Detect which cell encompasses the target text, then output its (X, Y) center coordinate. 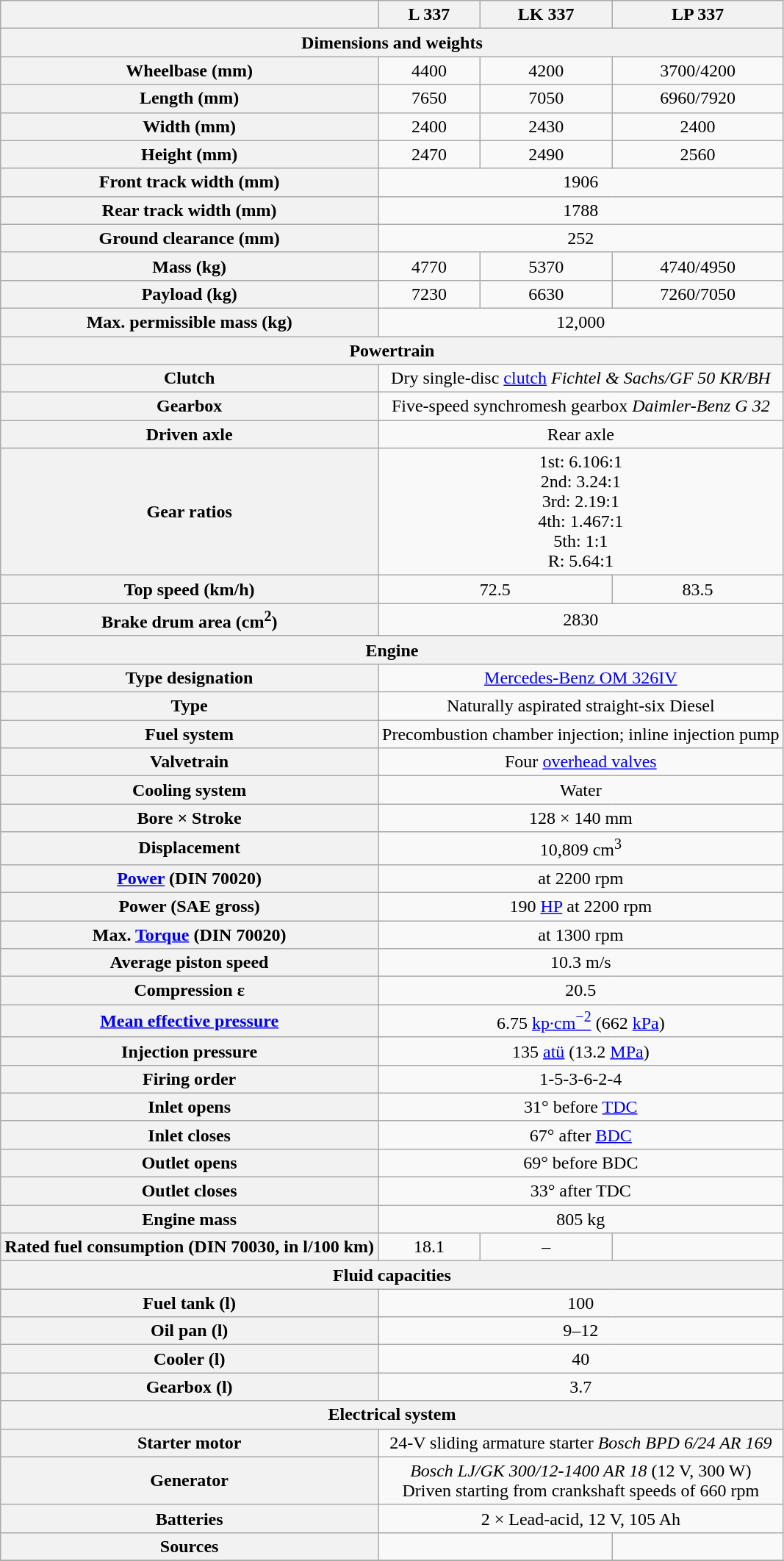
7230 (429, 294)
Sources (190, 1546)
Height (mm) (190, 154)
4200 (546, 71)
Batteries (190, 1518)
Precombustion chamber injection; inline injection pump (581, 734)
2830 (581, 620)
Engine mass (190, 1219)
Outlet opens (190, 1163)
7050 (546, 98)
Displacement (190, 848)
Length (mm) (190, 98)
Gearbox (190, 406)
Cooling system (190, 790)
Starter motor (190, 1443)
40 (581, 1359)
Width (mm) (190, 126)
10,809 cm3 (581, 848)
67° after BDC (581, 1135)
Five-speed synchromesh gearbox Daimler-Benz G 32 (581, 406)
Naturally aspirated straight-six Diesel (581, 706)
Four overhead valves (581, 762)
Electrical system (392, 1415)
Rated fuel consumption (DIN 70030, in l/100 km) (190, 1247)
3.7 (581, 1387)
Valvetrain (190, 762)
Gearbox (l) (190, 1387)
Type (190, 706)
Fuel system (190, 734)
4400 (429, 71)
– (546, 1247)
at 1300 rpm (581, 935)
Inlet opens (190, 1107)
Dry single-disc clutch Fichtel & Sachs/GF 50 KR/BH (581, 378)
Type designation (190, 678)
83.5 (698, 589)
2470 (429, 154)
Inlet closes (190, 1135)
Driven axle (190, 434)
Payload (kg) (190, 294)
Firing order (190, 1079)
69° before BDC (581, 1163)
Oil pan (l) (190, 1331)
Top speed (km/h) (190, 589)
805 kg (581, 1219)
2 × Lead-acid, 12 V, 105 Ah (581, 1518)
10.3 m/s (581, 963)
Cooler (l) (190, 1359)
5370 (546, 266)
Max. Torque (DIN 70020) (190, 935)
LP 337 (698, 15)
6630 (546, 294)
Brake drum area (cm2) (190, 620)
Gear ratios (190, 512)
18.1 (429, 1247)
Fuel tank (l) (190, 1303)
Injection pressure (190, 1051)
L 337 (429, 15)
3700/4200 (698, 71)
1906 (581, 182)
Front track width (mm) (190, 182)
Ground clearance (mm) (190, 238)
Bosch LJ/GK 300/12-1400 AR 18 (12 V, 300 W)Driven starting from crankshaft speeds of 660 rpm (581, 1480)
24-V sliding armature starter Bosch BPD 6/24 AR 169 (581, 1443)
6.75 kp·cm−2 (662 kPa) (581, 1022)
Rear track width (mm) (190, 210)
Compression ε (190, 991)
Max. permissible mass (kg) (190, 322)
Water (581, 790)
7650 (429, 98)
Clutch (190, 378)
100 (581, 1303)
1788 (581, 210)
1st: 6.106:12nd: 3.24:13rd: 2.19:14th: 1.467:15th: 1:1R: 5.64:1 (581, 512)
2430 (546, 126)
2560 (698, 154)
20.5 (581, 991)
9–12 (581, 1331)
Outlet closes (190, 1191)
LK 337 (546, 15)
4740/4950 (698, 266)
4770 (429, 266)
Engine (392, 650)
Generator (190, 1480)
Bore × Stroke (190, 818)
Mean effective pressure (190, 1022)
Powertrain (392, 351)
72.5 (495, 589)
190 HP at 2200 rpm (581, 906)
at 2200 rpm (581, 878)
Rear axle (581, 434)
128 × 140 mm (581, 818)
31° before TDC (581, 1107)
Fluid capacities (392, 1275)
Dimensions and weights (392, 43)
Mass (kg) (190, 266)
Wheelbase (mm) (190, 71)
7260/7050 (698, 294)
Mercedes-Benz OM 326IV (581, 678)
Power (DIN 70020) (190, 878)
135 atü (13.2 MPa) (581, 1051)
252 (581, 238)
Power (SAE gross) (190, 906)
12,000 (581, 322)
1-5-3-6-2-4 (581, 1079)
33° after TDC (581, 1191)
2490 (546, 154)
6960/7920 (698, 98)
Average piston speed (190, 963)
